Return [X, Y] of the center of cell containing provided text 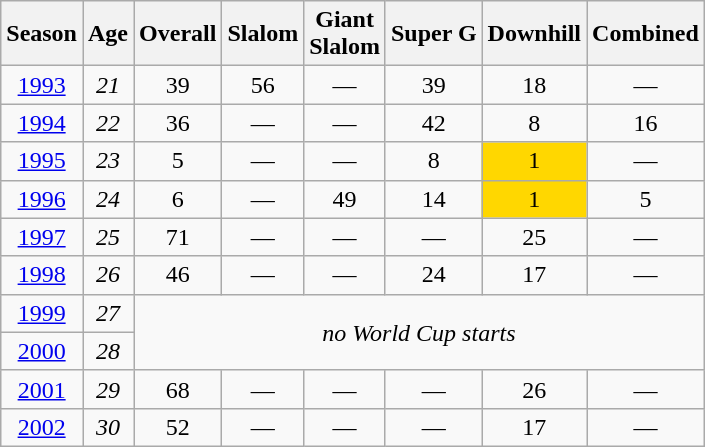
29 [108, 389]
23 [108, 161]
1999 [42, 313]
21 [108, 85]
Overall [178, 34]
30 [108, 427]
1997 [42, 237]
36 [178, 123]
2001 [42, 389]
71 [178, 237]
Downhill [534, 34]
46 [178, 275]
no World Cup starts [420, 332]
56 [263, 85]
28 [108, 351]
1996 [42, 199]
42 [434, 123]
68 [178, 389]
16 [646, 123]
2000 [42, 351]
22 [108, 123]
GiantSlalom [345, 34]
49 [345, 199]
1998 [42, 275]
27 [108, 313]
1993 [42, 85]
1994 [42, 123]
2002 [42, 427]
52 [178, 427]
Super G [434, 34]
Season [42, 34]
Combined [646, 34]
Slalom [263, 34]
18 [534, 85]
14 [434, 199]
Age [108, 34]
6 [178, 199]
1995 [42, 161]
